Extract the [x, y] coordinate from the center of the cell holding the provided text.  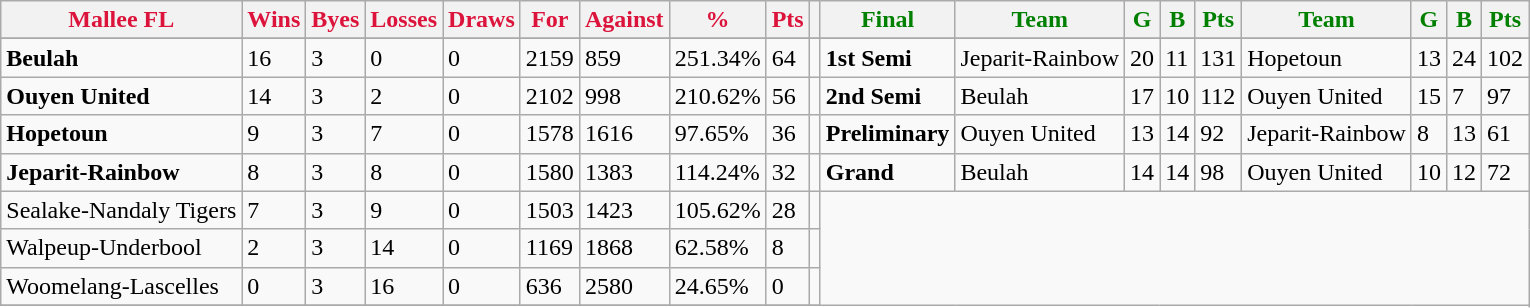
20 [1142, 58]
1423 [624, 210]
36 [788, 134]
92 [1218, 134]
1383 [624, 172]
Losses [404, 20]
1578 [550, 134]
Preliminary [888, 134]
Mallee FL [122, 20]
64 [788, 58]
97 [1506, 96]
114.24% [718, 172]
28 [788, 210]
210.62% [718, 96]
56 [788, 96]
Grand [888, 172]
62.58% [718, 248]
Draws [482, 20]
Against [624, 20]
98 [1218, 172]
1868 [624, 248]
Wins [274, 20]
1169 [550, 248]
1580 [550, 172]
1st Semi [888, 58]
12 [1464, 172]
2102 [550, 96]
636 [550, 286]
17 [1142, 96]
112 [1218, 96]
Woomelang-Lascelles [122, 286]
24.65% [718, 286]
11 [1178, 58]
859 [624, 58]
251.34% [718, 58]
72 [1506, 172]
Byes [336, 20]
102 [1506, 58]
131 [1218, 58]
105.62% [718, 210]
Final [888, 20]
% [718, 20]
1616 [624, 134]
Sealake-Nandaly Tigers [122, 210]
24 [1464, 58]
32 [788, 172]
61 [1506, 134]
For [550, 20]
2nd Semi [888, 96]
Walpeup-Underbool [122, 248]
97.65% [718, 134]
15 [1428, 96]
1503 [550, 210]
2580 [624, 286]
998 [624, 96]
2159 [550, 58]
